Capture the cell that displays the provided text and extract its (x, y) central coordinate. 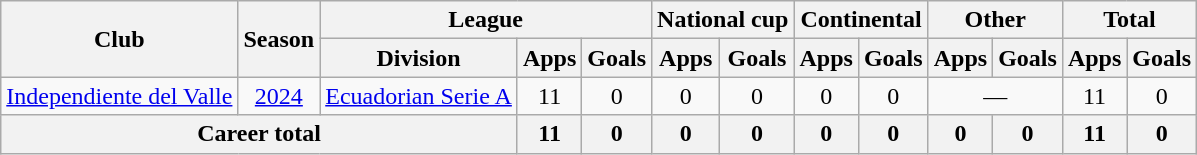
National cup (723, 20)
Career total (260, 134)
Independiente del Valle (120, 96)
— (995, 96)
Total (1129, 20)
Other (995, 20)
2024 (279, 96)
Ecuadorian Serie A (419, 96)
Division (419, 58)
Continental (861, 20)
Club (120, 39)
Season (279, 39)
League (486, 20)
